Determine the [X, Y] coordinate at the center of the cell enclosing the given text.  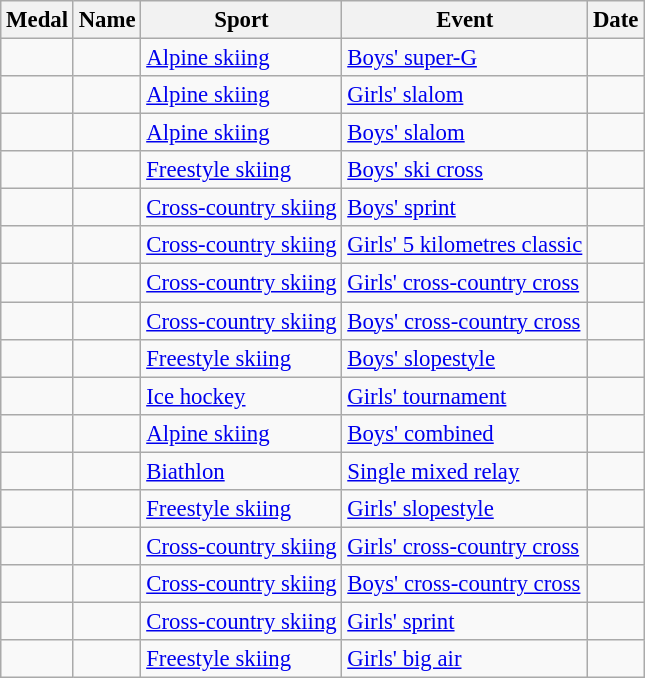
Boys' slopestyle [465, 358]
Boys' sprint [465, 208]
Date [616, 20]
Boys' slalom [465, 133]
Girls' slopestyle [465, 509]
Medal [38, 20]
Single mixed relay [465, 471]
Name [107, 20]
Girls' 5 kilometres classic [465, 245]
Girls' sprint [465, 621]
Ice hockey [242, 396]
Boys' super-G [465, 58]
Biathlon [242, 471]
Girls' slalom [465, 95]
Girls' tournament [465, 396]
Event [465, 20]
Boys' ski cross [465, 170]
Boys' combined [465, 433]
Sport [242, 20]
Girls' big air [465, 659]
